Capture the cell that displays the provided text and extract its (X, Y) central coordinate. 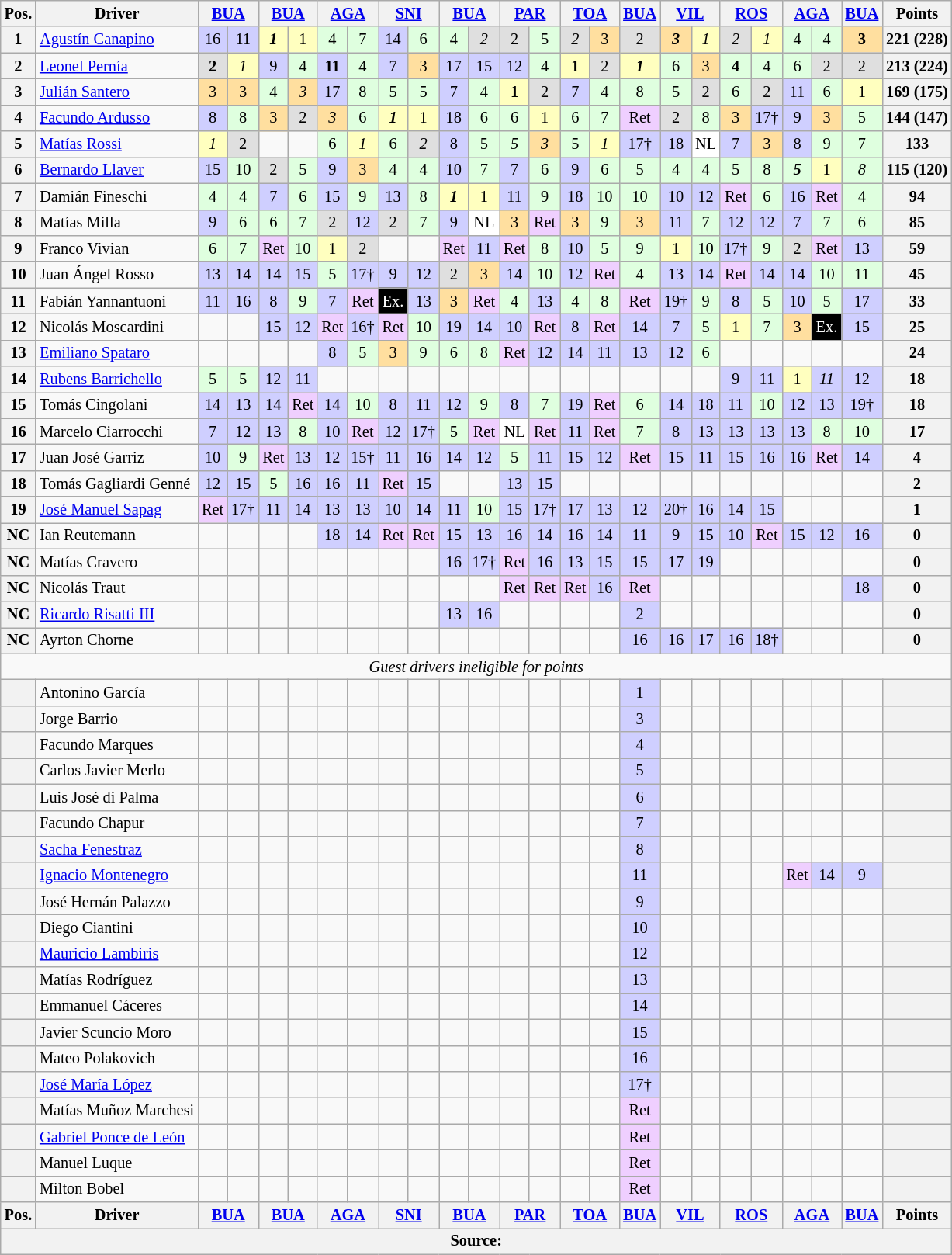
33 (917, 301)
Sacha Fenestraz (116, 849)
133 (917, 144)
Emiliano Spataro (116, 353)
Guest drivers ineligible for points (476, 667)
Jorge Barrio (116, 719)
Bernardo Llaver (116, 170)
Leonel Pernía (116, 66)
Matías Rossi (116, 144)
José Hernán Palazzo (116, 902)
Agustín Canapino (116, 40)
Milton Bobel (116, 1189)
Rubens Barrichello (116, 380)
Fabián Yannantuoni (116, 301)
Juan Ángel Rosso (116, 275)
16† (362, 327)
José María López (116, 1084)
Carlos Javier Merlo (116, 771)
Mauricio Lambiris (116, 954)
24 (917, 353)
Nicolás Traut (116, 588)
Ricardo Risatti III (116, 614)
Matías Muñoz Marchesi (116, 1111)
Javier Scuncio Moro (116, 1032)
94 (917, 196)
Matías Rodríguez (116, 980)
Marcelo Ciarrocchi (116, 432)
15† (362, 457)
Tomás Cingolani (116, 405)
Emmanuel Cáceres (116, 1006)
169 (175) (917, 92)
18† (767, 640)
Source: (476, 1241)
Antonino García (116, 692)
Franco Vivian (116, 248)
Diego Ciantini (116, 927)
Mateo Polakovich (116, 1059)
Nicolás Moscardini (116, 327)
Manuel Luque (116, 1163)
Ignacio Montenegro (116, 875)
Damián Fineschi (116, 196)
45 (917, 275)
Gabriel Ponce de León (116, 1137)
144 (147) (917, 118)
Ayrton Chorne (116, 640)
25 (917, 327)
Julián Santero (116, 92)
221 (228) (917, 40)
59 (917, 248)
213 (224) (917, 66)
Luis José di Palma (116, 797)
85 (917, 223)
Facundo Chapur (116, 823)
Matías Cravero (116, 562)
Tomás Gagliardi Genné (116, 484)
Juan José Garriz (116, 457)
115 (120) (917, 170)
Ian Reutemann (116, 536)
Facundo Ardusso (116, 118)
20† (676, 510)
José Manuel Sapag (116, 510)
Matías Milla (116, 223)
Facundo Marques (116, 745)
